Search for the cell housing the specified text and yield its (x, y) center coordinate. 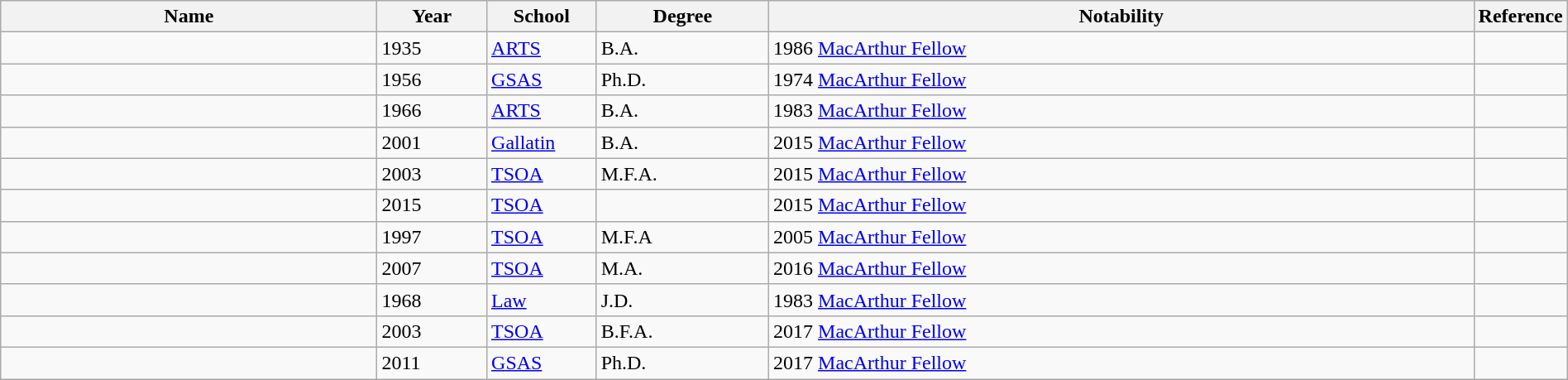
1974 MacArthur Fellow (1121, 79)
1968 (432, 300)
Notability (1121, 17)
1997 (432, 237)
M.F.A (682, 237)
Year (432, 17)
M.F.A. (682, 174)
2015 (432, 205)
2001 (432, 142)
2011 (432, 363)
1935 (432, 48)
J.D. (682, 300)
1986 MacArthur Fellow (1121, 48)
B.F.A. (682, 331)
Name (189, 17)
2005 MacArthur Fellow (1121, 237)
Gallatin (543, 142)
1966 (432, 111)
School (543, 17)
2016 MacArthur Fellow (1121, 268)
1956 (432, 79)
Degree (682, 17)
M.A. (682, 268)
Law (543, 300)
2007 (432, 268)
Reference (1520, 17)
